Return (X, Y) of the center of cell containing provided text 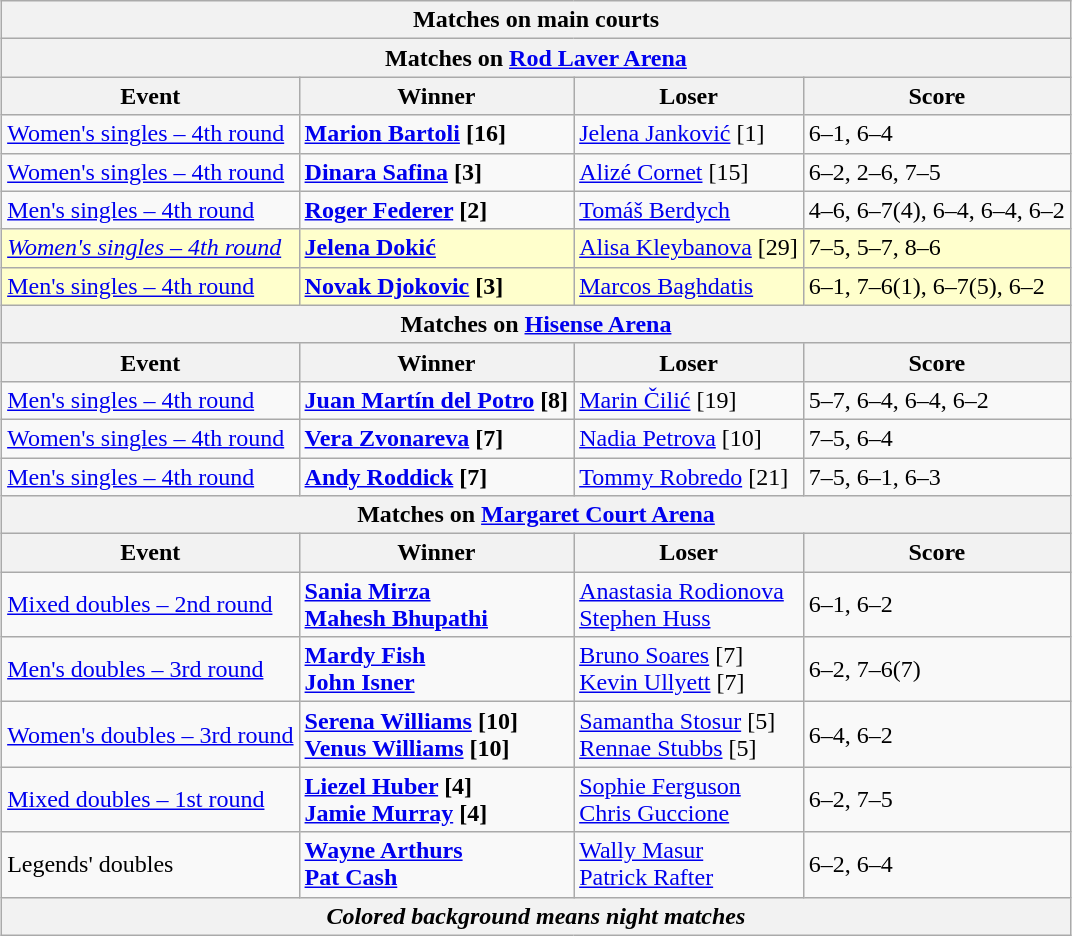
6–2, 7–5 (936, 800)
Roger Federer [2] (436, 210)
7–5, 6–4 (936, 438)
6–1, 7–6(1), 6–7(5), 6–2 (936, 286)
Mixed doubles – 1st round (150, 800)
Jelena Janković [1] (689, 134)
4–6, 6–7(4), 6–4, 6–4, 6–2 (936, 210)
Marcos Baghdatis (689, 286)
Mixed doubles – 2nd round (150, 604)
Women's doubles – 3rd round (150, 734)
6–4, 6–2 (936, 734)
Matches on Hisense Arena (536, 324)
Wally Masur Patrick Rafter (689, 864)
Mardy Fish John Isner (436, 670)
6–2, 2–6, 7–5 (936, 172)
Men's doubles – 3rd round (150, 670)
Serena Williams [10] Venus Williams [10] (436, 734)
Vera Zvonareva [7] (436, 438)
Tomáš Berdych (689, 210)
6–2, 7–6(7) (936, 670)
Sania Mirza Mahesh Bhupathi (436, 604)
6–1, 6–2 (936, 604)
Matches on main courts (536, 20)
Colored background means night matches (536, 916)
Jelena Dokić (436, 248)
Nadia Petrova [10] (689, 438)
Dinara Safina [3] (436, 172)
Wayne Arthurs Pat Cash (436, 864)
Sophie Ferguson Chris Guccione (689, 800)
Samantha Stosur [5] Rennae Stubbs [5] (689, 734)
6–2, 6–4 (936, 864)
Alizé Cornet [15] (689, 172)
Marion Bartoli [16] (436, 134)
Alisa Kleybanova [29] (689, 248)
Novak Djokovic [3] (436, 286)
Marin Čilić [19] (689, 400)
6–1, 6–4 (936, 134)
5–7, 6–4, 6–4, 6–2 (936, 400)
Matches on Rod Laver Arena (536, 58)
Andy Roddick [7] (436, 477)
Tommy Robredo [21] (689, 477)
Legends' doubles (150, 864)
Liezel Huber [4] Jamie Murray [4] (436, 800)
Juan Martín del Potro [8] (436, 400)
Bruno Soares [7] Kevin Ullyett [7] (689, 670)
7–5, 6–1, 6–3 (936, 477)
Matches on Margaret Court Arena (536, 515)
7–5, 5–7, 8–6 (936, 248)
Anastasia Rodionova Stephen Huss (689, 604)
